Identify which cell holds the provided text, then report its [x, y] central coordinate. 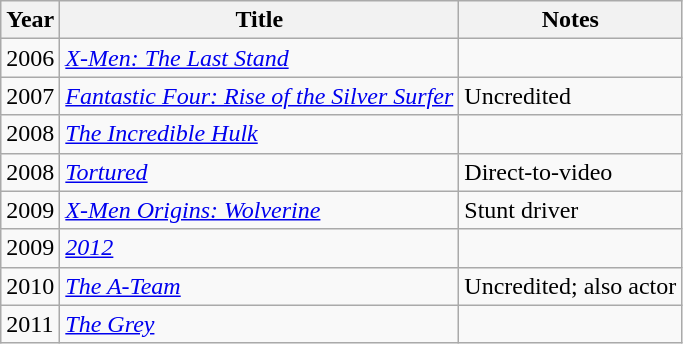
X-Men: The Last Stand [260, 58]
Tortured [260, 172]
The A-Team [260, 286]
Direct-to-video [570, 172]
Notes [570, 20]
Fantastic Four: Rise of the Silver Surfer [260, 96]
The Grey [260, 324]
The Incredible Hulk [260, 134]
2012 [260, 248]
2006 [30, 58]
Uncredited [570, 96]
2007 [30, 96]
2011 [30, 324]
2010 [30, 286]
Year [30, 20]
X-Men Origins: Wolverine [260, 210]
Stunt driver [570, 210]
Uncredited; also actor [570, 286]
Title [260, 20]
